Return [x, y] of the center of cell containing provided text 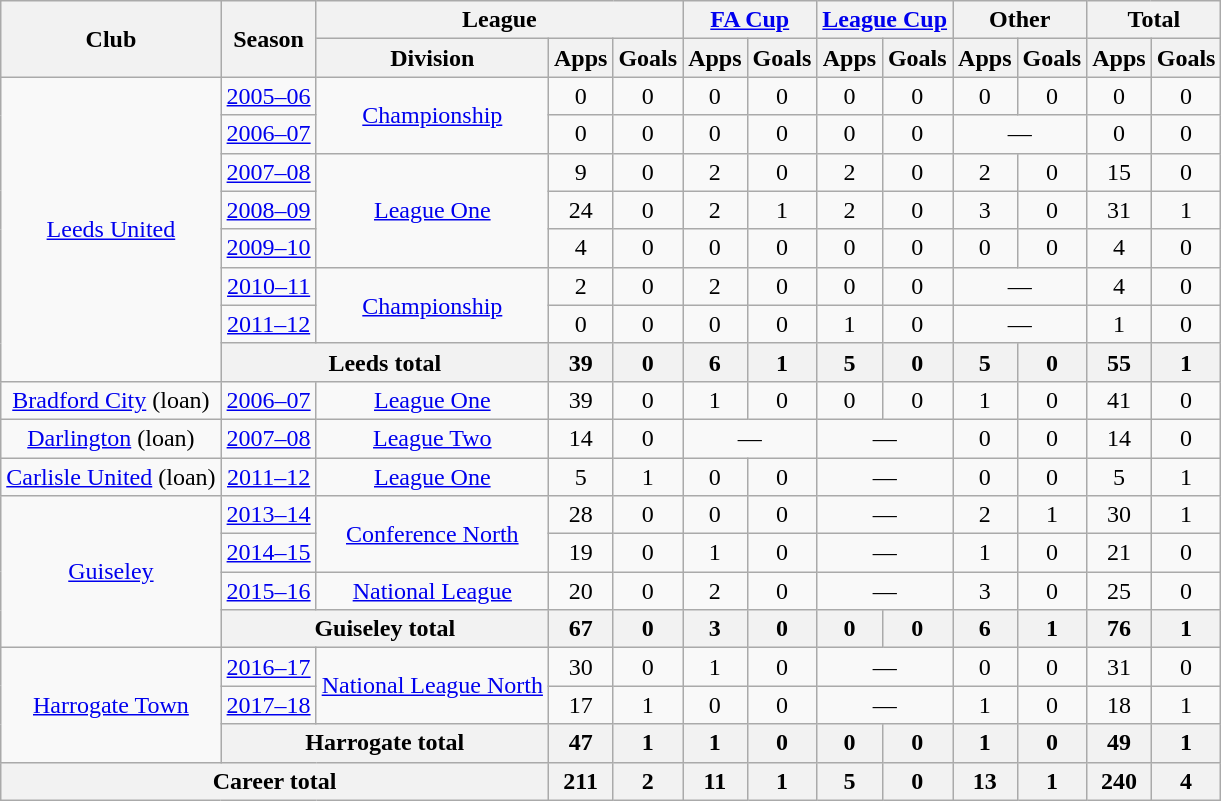
24 [580, 210]
Total [1154, 20]
47 [580, 743]
Other [1020, 20]
17 [580, 705]
2016–17 [268, 667]
67 [580, 629]
Guiseley total [384, 629]
Guiseley [111, 572]
National League North [432, 686]
League [499, 20]
9 [580, 172]
2009–10 [268, 248]
National League [432, 591]
2008–09 [268, 210]
2015–16 [268, 591]
2013–14 [268, 515]
2014–15 [268, 553]
21 [1119, 553]
FA Cup [750, 20]
Harrogate Town [111, 705]
11 [715, 781]
Leeds total [384, 362]
Division [432, 58]
41 [1119, 400]
49 [1119, 743]
20 [580, 591]
76 [1119, 629]
15 [1119, 172]
2005–06 [268, 96]
2017–18 [268, 705]
Darlington (loan) [111, 438]
Career total [275, 781]
18 [1119, 705]
Conference North [432, 534]
2010–11 [268, 286]
Season [268, 39]
Harrogate total [384, 743]
Carlisle United (loan) [111, 477]
240 [1119, 781]
55 [1119, 362]
Bradford City (loan) [111, 400]
13 [985, 781]
19 [580, 553]
211 [580, 781]
League Two [432, 438]
28 [580, 515]
Leeds United [111, 229]
25 [1119, 591]
Club [111, 39]
League Cup [885, 20]
